Locate the cell with the specified text and output its [x, y] center coordinate. 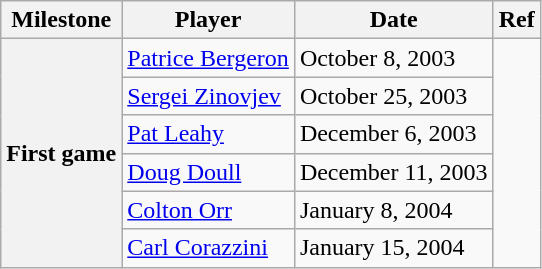
January 8, 2004 [394, 210]
Pat Leahy [208, 134]
Ref [516, 20]
January 15, 2004 [394, 248]
Patrice Bergeron [208, 58]
Player [208, 20]
Colton Orr [208, 210]
Milestone [62, 20]
Doug Doull [208, 172]
First game [62, 153]
December 6, 2003 [394, 134]
Date [394, 20]
December 11, 2003 [394, 172]
Carl Corazzini [208, 248]
Sergei Zinovjev [208, 96]
October 25, 2003 [394, 96]
October 8, 2003 [394, 58]
